Output the [X, Y] coordinate of the center of the cell containing the given text.  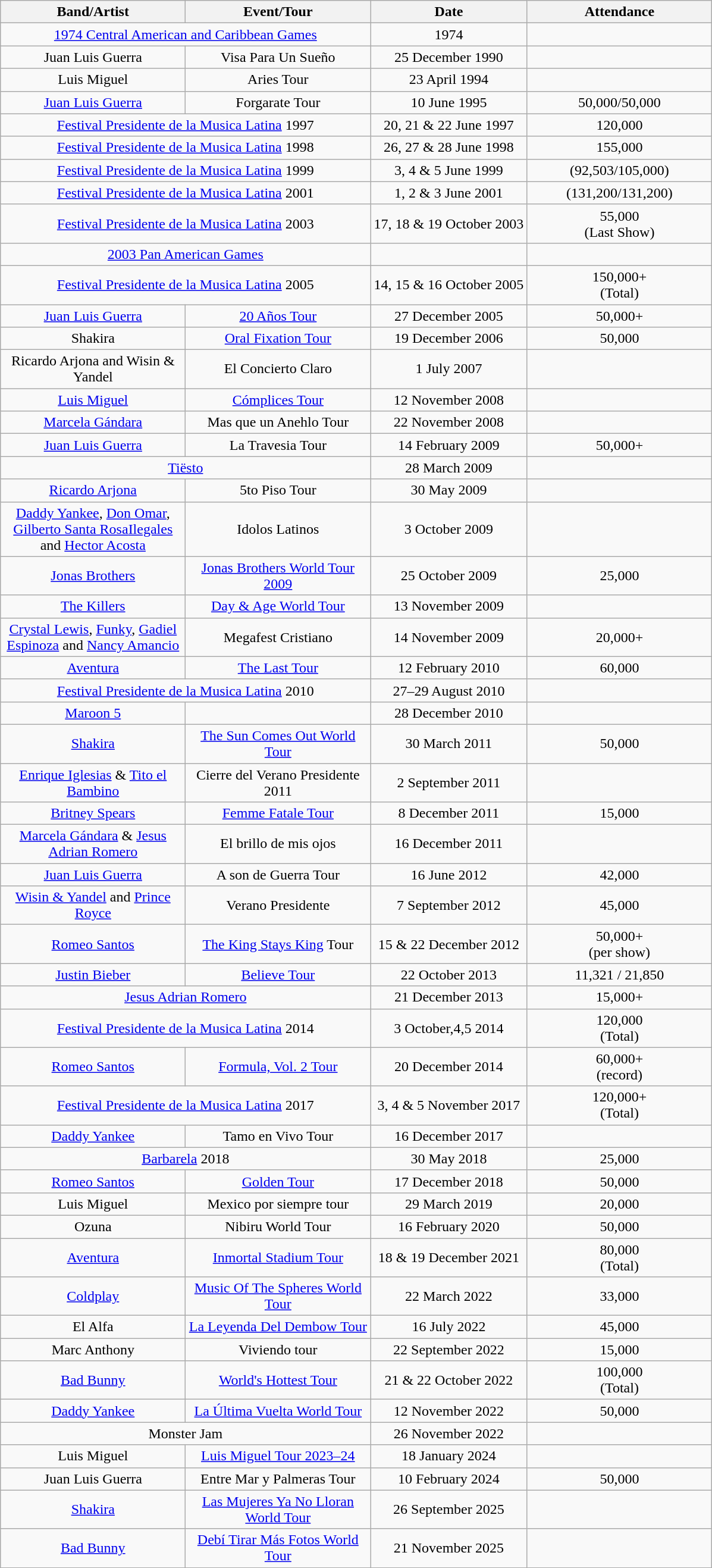
12 November 2008 [448, 400]
Attendance [620, 12]
(131,200/131,200) [620, 193]
Oral Fixation Tour [278, 339]
25 December 1990 [448, 57]
Ricardo Arjona and Wisin & Yandel [93, 369]
La Leyenda Del Dembow Tour [278, 1327]
26, 27 & 28 June 1998 [448, 148]
Tiësto [186, 468]
3 October 2009 [448, 529]
Jonas Brothers World Tour 2009 [278, 576]
29 March 2019 [448, 1204]
The King Stays King Tour [278, 944]
Music Of The Spheres World Tour [278, 1296]
26 September 2025 [448, 1509]
Believe Tour [278, 975]
14 February 2009 [448, 445]
120,000(Total) [620, 1028]
Marcela Gándara & Jesus Adrian Romero [93, 844]
Jesus Adrian Romero [186, 997]
Monster Jam [186, 1434]
15 & 22 December 2012 [448, 944]
Britney Spears [93, 813]
22 March 2022 [448, 1296]
22 October 2013 [448, 975]
Golden Tour [278, 1181]
19 December 2006 [448, 339]
Cierre del Verano Presidente 2011 [278, 782]
Festival Presidente de la Musica Latina 2010 [186, 690]
World's Hottest Tour [278, 1381]
120,000+(Total) [620, 1106]
10 February 2024 [448, 1479]
Festival Presidente de la Musica Latina 2005 [186, 284]
2 September 2011 [448, 782]
1974 [448, 35]
150,000+(Total) [620, 284]
20 Años Tour [278, 316]
Maroon 5 [93, 713]
The Killers [93, 606]
17, 18 & 19 October 2003 [448, 224]
Day & Age World Tour [278, 606]
30 May 2018 [448, 1159]
El Alfa [93, 1327]
155,000 [620, 148]
Visa Para Un Sueño [278, 57]
28 March 2009 [448, 468]
Festival Presidente de la Musica Latina 1999 [186, 170]
42,000 [620, 875]
30 May 2009 [448, 490]
5to Piso Tour [278, 490]
12 November 2022 [448, 1411]
8 December 2011 [448, 813]
26 November 2022 [448, 1434]
22 September 2022 [448, 1350]
Aries Tour [278, 80]
La Última Vuelta World Tour [278, 1411]
The Sun Comes Out World Tour [278, 744]
Event/Tour [278, 12]
Crystal Lewis, Funky, Gadiel Espinoza and Nancy Amancio [93, 637]
Verano Presidente [278, 906]
80,000(Total) [620, 1257]
Cómplices Tour [278, 400]
(92,503/105,000) [620, 170]
20, 21 & 22 June 1997 [448, 125]
Festival Presidente de la Musica Latina 2003 [186, 224]
16 February 2020 [448, 1226]
16 July 2022 [448, 1327]
Daddy Yankee, Don Omar, Gilberto Santa RosaIlegales and Hector Acosta [93, 529]
Coldplay [93, 1296]
2003 Pan American Games [186, 254]
Date [448, 12]
Festival Presidente de la Musica Latina 2017 [186, 1106]
Ricardo Arjona [93, 490]
Festival Presidente de la Musica Latina 2014 [186, 1028]
60,000 [620, 668]
28 December 2010 [448, 713]
El brillo de mis ojos [278, 844]
22 November 2008 [448, 422]
Marc Anthony [93, 1350]
17 December 2018 [448, 1181]
Band/Artist [93, 12]
The Last Tour [278, 668]
23 April 1994 [448, 80]
Festival Presidente de la Musica Latina 2001 [186, 193]
Mas que un Anehlo Tour [278, 422]
21 December 2013 [448, 997]
30 March 2011 [448, 744]
10 June 1995 [448, 102]
27 December 2005 [448, 316]
Justin Bieber [93, 975]
Las Mujeres Ya No Lloran World Tour [278, 1509]
Femme Fatale Tour [278, 813]
Entre Mar y Palmeras Tour [278, 1479]
50,000/50,000 [620, 102]
Festival Presidente de la Musica Latina 1997 [186, 125]
60,000+(record) [620, 1066]
14, 15 & 16 October 2005 [448, 284]
1, 2 & 3 June 2001 [448, 193]
16 December 2011 [448, 844]
20 December 2014 [448, 1066]
50,000+(per show) [620, 944]
Festival Presidente de la Musica Latina 1998 [186, 148]
3, 4 & 5 November 2017 [448, 1106]
Wisin & Yandel and Prince Royce [93, 906]
3, 4 & 5 June 1999 [448, 170]
16 June 2012 [448, 875]
Jonas Brothers [93, 576]
1974 Central American and Caribbean Games [186, 35]
Enrique Iglesias & Tito el Bambino [93, 782]
20,000 [620, 1204]
Ozuna [93, 1226]
120,000 [620, 125]
16 December 2017 [448, 1136]
11,321 / 21,850 [620, 975]
Barbarela 2018 [186, 1159]
Nibiru World Tour [278, 1226]
Luis Miguel Tour 2023–24 [278, 1456]
El Concierto Claro [278, 369]
Marcela Gándara [93, 422]
Idolos Latinos [278, 529]
Debí Tirar Más Fotos World Tour [278, 1548]
7 September 2012 [448, 906]
Forgarate Tour [278, 102]
21 & 22 October 2022 [448, 1381]
21 November 2025 [448, 1548]
15,000+ [620, 997]
Megafest Cristiano [278, 637]
18 & 19 December 2021 [448, 1257]
55,000(Last Show) [620, 224]
Inmortal Stadium Tour [278, 1257]
25 October 2009 [448, 576]
27–29 August 2010 [448, 690]
Viviendo tour [278, 1350]
1 July 2007 [448, 369]
La Travesia Tour [278, 445]
18 January 2024 [448, 1456]
33,000 [620, 1296]
20,000+ [620, 637]
100,000(Total) [620, 1381]
14 November 2009 [448, 637]
3 October,4,5 2014 [448, 1028]
12 February 2010 [448, 668]
Tamo en Vivo Tour [278, 1136]
13 November 2009 [448, 606]
A son de Guerra Tour [278, 875]
Mexico por siempre tour [278, 1204]
Formula, Vol. 2 Tour [278, 1066]
